Pinpoint the cell where the given text exists, returning its (X, Y) midpoint coordinate. 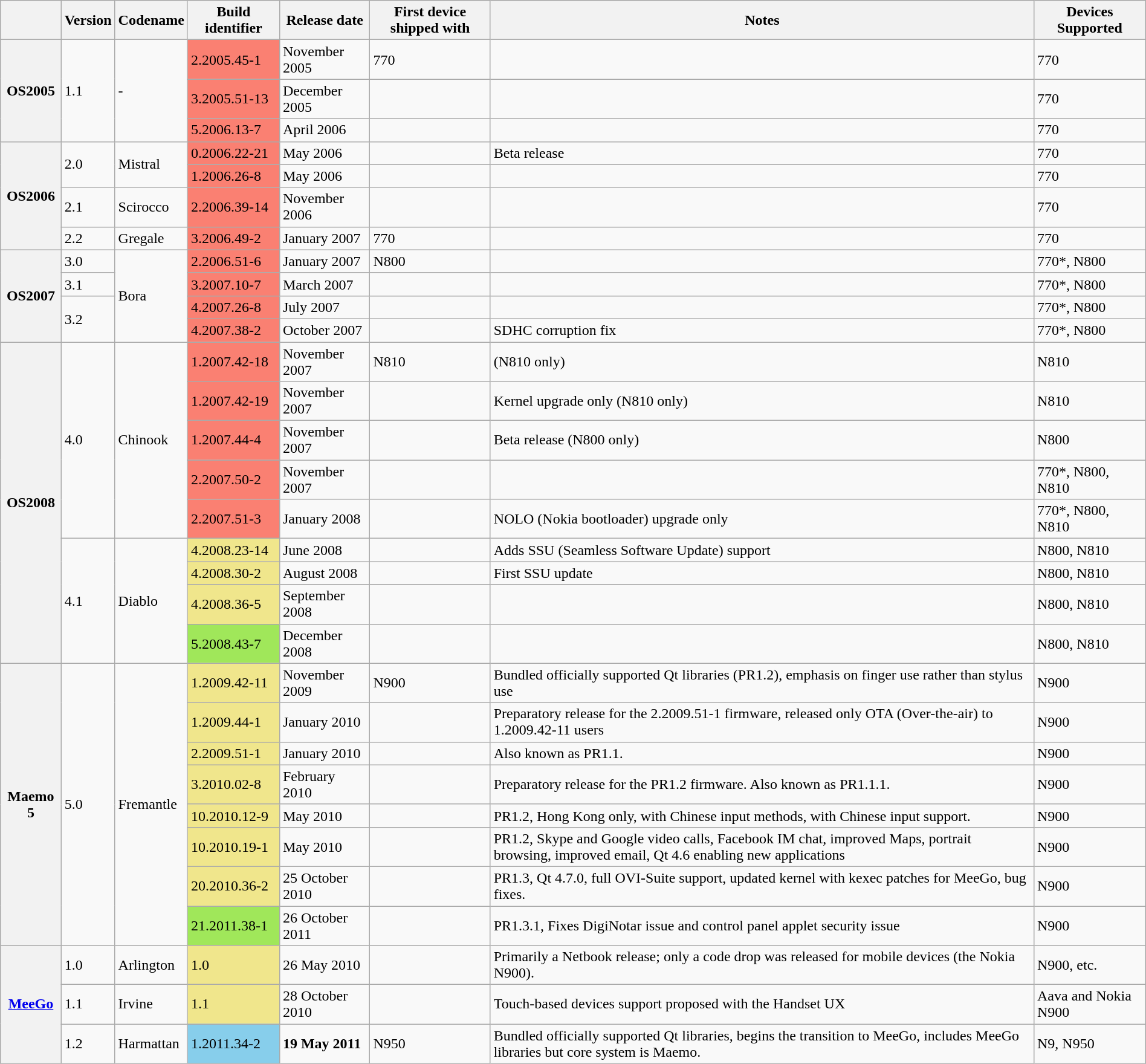
Bundled officially supported Qt libraries, begins the transition to MeeGo, includes MeeGo libraries but core system is Maemo. (762, 1043)
1.2007.42-18 (233, 362)
(N810 only) (762, 362)
4.1 (88, 601)
4.2008.36-5 (233, 605)
10.2010.12-9 (233, 816)
5.2008.43-7 (233, 643)
3.1 (88, 284)
Kernel upgrade only (N810 only) (762, 401)
Also known as PR1.1. (762, 753)
Diablo (151, 601)
2.0 (88, 164)
Adds SSU (Seamless Software Update) support (762, 550)
Chinook (151, 440)
Maemo 5 (31, 804)
N950 (430, 1043)
NOLO (Nokia bootloader) upgrade only (762, 519)
3.2006.49-2 (233, 238)
June 2008 (325, 550)
Notes (762, 21)
10.2010.19-1 (233, 846)
PR1.2, Skype and Google video calls, Facebook IM chat, improved Maps, portrait browsing, improved email, Qt 4.6 enabling new applications (762, 846)
21.2011.38-1 (233, 925)
1.2009.42-11 (233, 683)
Mistral (151, 164)
Beta release (762, 153)
1.2011.34-2 (233, 1043)
2.2006.39-14 (233, 207)
1.2007.42-19 (233, 401)
2.2 (88, 238)
Touch-based devices support proposed with the Handset UX (762, 1005)
OS2005 (31, 91)
First device shipped with (430, 21)
- (151, 91)
Preparatory release for the PR1.2 firmware. Also known as PR1.1.1. (762, 785)
4.2008.23-14 (233, 550)
20.2010.36-2 (233, 886)
Arlington (151, 965)
1.2007.44-4 (233, 440)
December 2005 (325, 99)
Scirocco (151, 207)
3.0 (88, 261)
OS2008 (31, 503)
3.2010.02-8 (233, 785)
Irvine (151, 1005)
5.2006.13-7 (233, 130)
28 October 2010 (325, 1005)
N9, N950 (1089, 1043)
Codename (151, 21)
2.2005.45-1 (233, 59)
November 2005 (325, 59)
2.2007.51-3 (233, 519)
1.2 (88, 1043)
First SSU update (762, 573)
4.0 (88, 440)
0.2006.22-21 (233, 153)
Bundled officially supported Qt libraries (PR1.2), emphasis on finger use rather than stylus use (762, 683)
July 2007 (325, 307)
Preparatory release for the 2.2009.51-1 firmware, released only OTA (Over-the-air) to 1.2009.42-11 users (762, 722)
PR1.3.1, Fixes DigiNotar issue and control panel applet security issue (762, 925)
PR1.2, Hong Kong only, with Chinese input methods, with Chinese input support. (762, 816)
25 October 2010 (325, 886)
N900, etc. (1089, 965)
26 October 2011 (325, 925)
Aava and Nokia N900 (1089, 1005)
Harmattan (151, 1043)
August 2008 (325, 573)
4.2008.30-2 (233, 573)
Fremantle (151, 804)
5.0 (88, 804)
PR1.3, Qt 4.7.0, full OVI-Suite support, updated kernel with kexec patches for MeeGo, bug fixes. (762, 886)
Primarily a Netbook release; only a code drop was released for mobile devices (the Nokia N900). (762, 965)
February 2010 (325, 785)
April 2006 (325, 130)
Gregale (151, 238)
4.2007.26-8 (233, 307)
19 May 2011 (325, 1043)
OS2007 (31, 296)
Devices Supported (1089, 21)
SDHC corruption fix (762, 330)
November 2006 (325, 207)
3.2 (88, 319)
4.2007.38-2 (233, 330)
2.2009.51-1 (233, 753)
3.2005.51-13 (233, 99)
Bora (151, 296)
October 2007 (325, 330)
1.2009.44-1 (233, 722)
1.2006.26-8 (233, 176)
Version (88, 21)
March 2007 (325, 284)
26 May 2010 (325, 965)
January 2008 (325, 519)
2.1 (88, 207)
November 2009 (325, 683)
Beta release (N800 only) (762, 440)
2.2006.51-6 (233, 261)
2.2007.50-2 (233, 480)
OS2006 (31, 196)
Release date (325, 21)
September 2008 (325, 605)
Build identifier (233, 21)
3.2007.10-7 (233, 284)
December 2008 (325, 643)
MeeGo (31, 1005)
